Determine the (X, Y) coordinate at the center of the cell enclosing the given text.  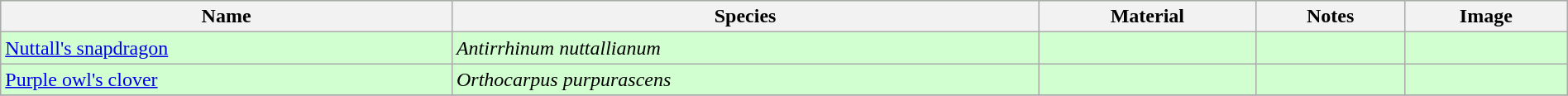
Antirrhinum nuttallianum (744, 48)
Purple owl's clover (227, 79)
Species (744, 17)
Orthocarpus purpurascens (744, 79)
Notes (1330, 17)
Image (1485, 17)
Nuttall's snapdragon (227, 48)
Material (1148, 17)
Name (227, 17)
